From the cell containing the given text, extract its center point as (x, y) coordinate. 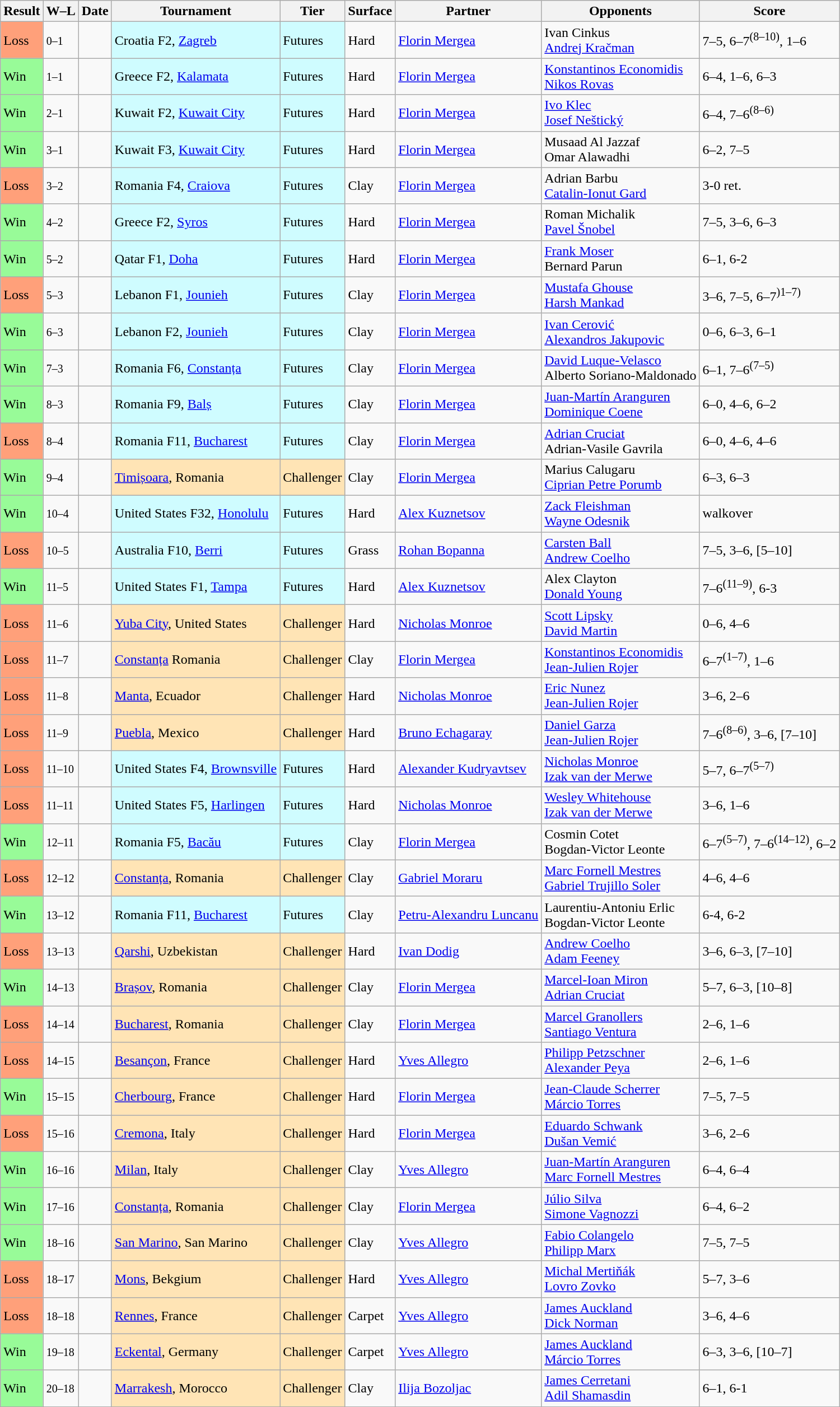
Grass (370, 550)
11–9 (60, 733)
15–15 (60, 1097)
Juan-Martín Aranguren Marc Fornell Mestres (620, 1170)
Alex Clayton Donald Young (620, 587)
Musaad Al Jazzaf Omar Alawadhi (620, 149)
14–14 (60, 1024)
Partner (468, 11)
Cosmin Cotet Bogdan-Victor Leonte (620, 841)
14–15 (60, 1061)
7–5, 3–6, 6–3 (769, 222)
Score (769, 11)
6–1, 6-2 (769, 259)
Cremona, Italy (195, 1134)
3-0 ret. (769, 186)
5–2 (60, 259)
7–5, 3–6, [5–10] (769, 550)
Michal Mertiňák Lovro Zovko (620, 1279)
Philipp Petzschner Alexander Peya (620, 1061)
3–2 (60, 186)
13–13 (60, 951)
Australia F10, Berri (195, 550)
5–7, 3–6 (769, 1279)
11–5 (60, 587)
Ivan Cinkus Andrej Kračman (620, 40)
Fabio Colangelo Philipp Marx (620, 1242)
1–1 (60, 76)
0–1 (60, 40)
Adrian Cruciat Adrian-Vasile Gavrila (620, 440)
Eckental, Germany (195, 1352)
17–16 (60, 1206)
Daniel Garza Jean-Julien Rojer (620, 733)
Wesley Whitehouse Izak van der Merwe (620, 805)
Marc Fornell Mestres Gabriel Trujillo Soler (620, 878)
Bruno Echagaray (468, 733)
6–0, 4–6, 6–2 (769, 404)
11–6 (60, 623)
Nicholas Monroe Izak van der Merwe (620, 768)
Laurentiu-Antoniu Erlic Bogdan-Victor Leonte (620, 914)
Eduardo Schwank Dušan Vemić (620, 1134)
10–5 (60, 550)
12–11 (60, 841)
6–4, 6–2 (769, 1206)
Alexander Kudryavtsev (468, 768)
Andrew Coelho Adam Feeney (620, 951)
Yuba City, United States (195, 623)
Romania F4, Craiova (195, 186)
Qatar F1, Doha (195, 259)
Romania F9, Balș (195, 404)
6–4, 7–6(8–6) (769, 113)
United States F1, Tampa (195, 587)
Petru-Alexandru Luncanu (468, 914)
Manta, Ecuador (195, 696)
Mustafa Ghouse Harsh Mankad (620, 295)
5–3 (60, 295)
13–12 (60, 914)
6–4, 6–4 (769, 1170)
Ivan Cerović Alexandros Jakupovic (620, 332)
Constanța Romania (195, 660)
Zack Fleishman Wayne Odesnik (620, 514)
4–2 (60, 222)
18–18 (60, 1315)
Bucharest, Romania (195, 1024)
Mons, Bekgium (195, 1279)
W–L (60, 11)
5–7, 6–3, [10–8] (769, 987)
United States F4, Brownsville (195, 768)
Jean-Claude Scherrer Márcio Torres (620, 1097)
7–5, 6–7(8–10), 1–6 (769, 40)
Besançon, France (195, 1061)
Scott Lipsky David Martin (620, 623)
Greece F2, Syros (195, 222)
Tournament (195, 11)
United States F5, Harlingen (195, 805)
United States F32, Honolulu (195, 514)
11–10 (60, 768)
Brașov, Romania (195, 987)
16–16 (60, 1170)
7–6(11–9), 6-3 (769, 587)
Adrian Barbu Catalin-Ionut Gard (620, 186)
6–2, 7–5 (769, 149)
5–7, 6–7(5–7) (769, 768)
Greece F2, Kalamata (195, 76)
3–6, 4–6 (769, 1315)
Rennes, France (195, 1315)
18–17 (60, 1279)
Juan-Martín Aranguren Dominique Coene (620, 404)
James Auckland Dick Norman (620, 1315)
Puebla, Mexico (195, 733)
Croatia F2, Zagreb (195, 40)
10–4 (60, 514)
Konstantinos Economidis Jean-Julien Rojer (620, 660)
2–1 (60, 113)
Lebanon F1, Jounieh (195, 295)
6–3, 6–3 (769, 477)
14–13 (60, 987)
8–3 (60, 404)
Marcel-Ioan Miron Adrian Cruciat (620, 987)
6–3, 3–6, [10–7] (769, 1352)
Carsten Ball Andrew Coelho (620, 550)
Eric Nunez Jean-Julien Rojer (620, 696)
7–3 (60, 367)
walkover (769, 514)
20–18 (60, 1388)
4–6, 4–6 (769, 878)
6–4, 1–6, 6–3 (769, 76)
San Marino, San Marino (195, 1242)
Frank Moser Bernard Parun (620, 259)
19–18 (60, 1352)
3–1 (60, 149)
11–8 (60, 696)
Milan, Italy (195, 1170)
James Cerretani Adil Shamasdin (620, 1388)
Romania F5, Bacău (195, 841)
Ivan Dodig (468, 951)
11–11 (60, 805)
6–1, 6-1 (769, 1388)
6–7(5–7), 7–6(14–12), 6–2 (769, 841)
Gabriel Moraru (468, 878)
David Luque-Velasco Alberto Soriano-Maldonado (620, 367)
Konstantinos Economidis Nikos Rovas (620, 76)
6–7(1–7), 1–6 (769, 660)
3–6, 6–3, [7–10] (769, 951)
Cherbourg, France (195, 1097)
Júlio Silva Simone Vagnozzi (620, 1206)
0–6, 6–3, 6–1 (769, 332)
Lebanon F2, Jounieh (195, 332)
Kuwait F3, Kuwait City (195, 149)
Kuwait F2, Kuwait City (195, 113)
Result (22, 11)
3–6, 7–5, 6–7)1–7) (769, 295)
3–6, 1–6 (769, 805)
James Auckland Márcio Torres (620, 1352)
Timișoara, Romania (195, 477)
Tier (312, 11)
7–6(8–6), 3–6, [7–10] (769, 733)
6-4, 6-2 (769, 914)
0–6, 4–6 (769, 623)
Surface (370, 11)
Qarshi, Uzbekistan (195, 951)
6–3 (60, 332)
Ivo Klec Josef Neštický (620, 113)
12–12 (60, 878)
6–1, 7–6(7–5) (769, 367)
6–0, 4–6, 4–6 (769, 440)
Marius Calugaru Ciprian Petre Porumb (620, 477)
Marrakesh, Morocco (195, 1388)
Roman Michalik Pavel Šnobel (620, 222)
11–7 (60, 660)
8–4 (60, 440)
Rohan Bopanna (468, 550)
18–16 (60, 1242)
9–4 (60, 477)
Date (95, 11)
15–16 (60, 1134)
Opponents (620, 11)
Marcel Granollers Santiago Ventura (620, 1024)
Ilija Bozoljac (468, 1388)
Romania F6, Constanța (195, 367)
